Search for the cell housing the specified text and yield its [x, y] center coordinate. 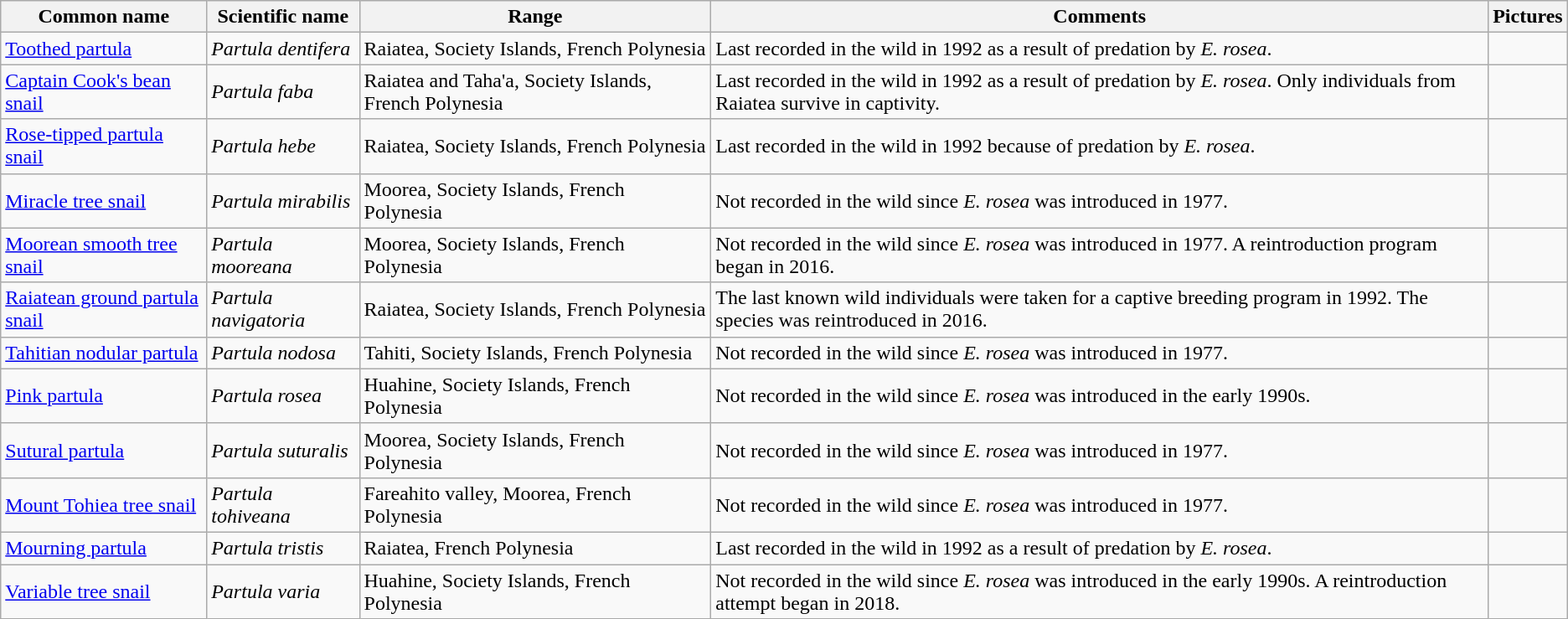
Partula varia [283, 591]
Not recorded in the wild since E. rosea was introduced in 1977. A reintroduction program began in 2016. [1100, 255]
Captain Cook's bean snail [104, 92]
Last recorded in the wild in 1992 as a result of predation by E. rosea. Only individuals from Raiatea survive in captivity. [1100, 92]
Tahiti, Society Islands, French Polynesia [535, 353]
The last known wild individuals were taken for a captive breeding program in 1992. The species was reintroduced in 2016. [1100, 310]
Common name [104, 17]
Miracle tree snail [104, 201]
Raiatea and Taha'a, Society Islands, French Polynesia [535, 92]
Pictures [1528, 17]
Partula nodosa [283, 353]
Raiatean ground partula snail [104, 310]
Fareahito valley, Moorea, French Polynesia [535, 504]
Moorean smooth tree snail [104, 255]
Toothed partula [104, 49]
Range [535, 17]
Comments [1100, 17]
Partula mooreana [283, 255]
Tahitian nodular partula [104, 353]
Scientific name [283, 17]
Mourning partula [104, 548]
Raiatea, French Polynesia [535, 548]
Partula dentifera [283, 49]
Partula rosea [283, 395]
Last recorded in the wild in 1992 because of predation by E. rosea. [1100, 146]
Rose-tipped partula snail [104, 146]
Not recorded in the wild since E. rosea was introduced in the early 1990s. [1100, 395]
Partula tristis [283, 548]
Pink partula [104, 395]
Variable tree snail [104, 591]
Partula hebe [283, 146]
Partula mirabilis [283, 201]
Partula navigatoria [283, 310]
Sutural partula [104, 451]
Not recorded in the wild since E. rosea was introduced in the early 1990s. A reintroduction attempt began in 2018. [1100, 591]
Partula tohiveana [283, 504]
Partula faba [283, 92]
Partula suturalis [283, 451]
Mount Tohiea tree snail [104, 504]
